Locate the cell with the specified text and output its (X, Y) center coordinate. 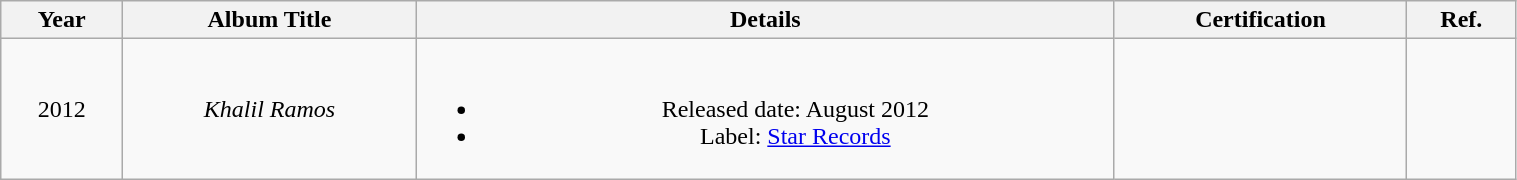
Album Title (270, 20)
Released date: August 2012Label: Star Records (765, 109)
2012 (62, 109)
Details (765, 20)
Certification (1260, 20)
Ref. (1462, 20)
Khalil Ramos (270, 109)
Year (62, 20)
